Scan for the cell matching the given text and deliver its (X, Y) coordinate at center. 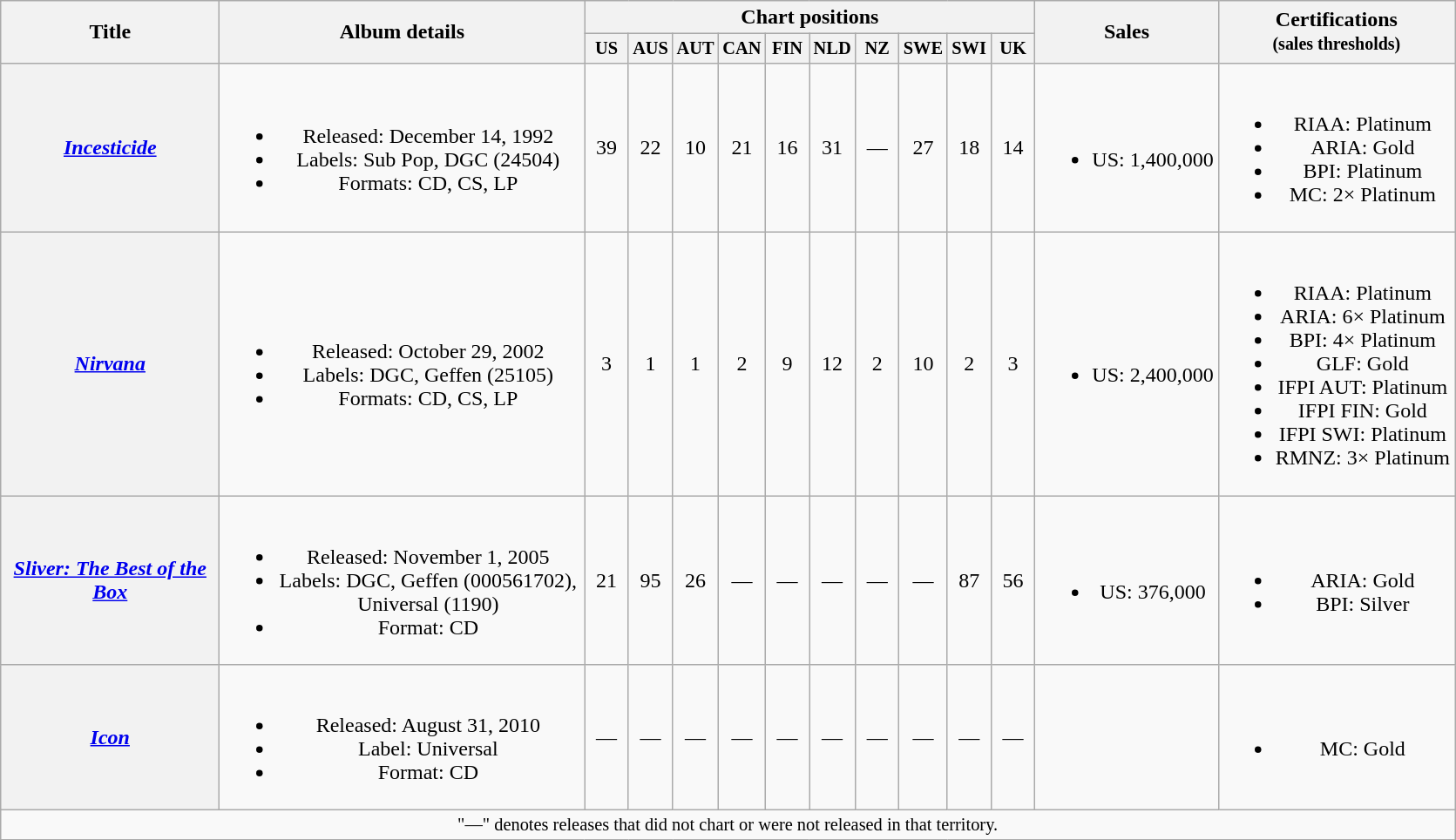
US (606, 49)
AUS (650, 49)
RIAA: PlatinumARIA: 6× PlatinumBPI: 4× PlatinumGLF: GoldIFPI AUT: PlatinumIFPI FIN: GoldIFPI SWI: PlatinumRMNZ: 3× Platinum (1337, 364)
US: 1,400,000 (1127, 147)
MC: Gold (1337, 737)
ARIA: GoldBPI: Silver (1337, 580)
31 (833, 147)
Nirvana (110, 364)
AUT (695, 49)
RIAA: PlatinumARIA: GoldBPI: PlatinumMC: 2× Platinum (1337, 147)
39 (606, 147)
Sliver: The Best of the Box (110, 580)
56 (1012, 580)
Released: October 29, 2002Labels: DGC, Geffen (25105)Formats: CD, CS, LP (403, 364)
NLD (833, 49)
95 (650, 580)
18 (969, 147)
Incesticide (110, 147)
22 (650, 147)
Released: November 1, 2005Labels: DGC, Geffen (000561702), Universal (1190)Format: CD (403, 580)
CAN (742, 49)
26 (695, 580)
SWE (924, 49)
Released: August 31, 2010Label: UniversalFormat: CD (403, 737)
Certifications(sales thresholds) (1337, 32)
US: 376,000 (1127, 580)
FIN (787, 49)
"—" denotes releases that did not chart or were not released in that territory. (728, 825)
Sales (1127, 32)
Album details (403, 32)
Icon (110, 737)
SWI (969, 49)
27 (924, 147)
UK (1012, 49)
Released: December 14, 1992Labels: Sub Pop, DGC (24504)Formats: CD, CS, LP (403, 147)
12 (833, 364)
Chart positions (810, 17)
16 (787, 147)
NZ (877, 49)
14 (1012, 147)
US: 2,400,000 (1127, 364)
9 (787, 364)
Title (110, 32)
87 (969, 580)
